Return the [x, y] coordinate for the center point of the cell that contains the specified text.  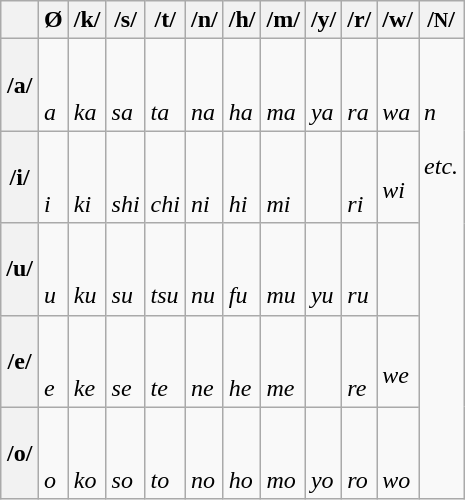
/m/ [283, 20]
/h/ [242, 20]
/w/ [398, 20]
wa [398, 85]
yo [323, 453]
ke [87, 361]
o [54, 453]
/e/ [20, 361]
te [165, 361]
/a/ [20, 85]
se [126, 361]
sa [126, 85]
ta [165, 85]
to [165, 453]
ho [242, 453]
ru [360, 269]
ri [360, 177]
we [398, 361]
u [54, 269]
/n/ [204, 20]
/i/ [20, 177]
chi [165, 177]
/y/ [323, 20]
i [54, 177]
shi [126, 177]
re [360, 361]
/N/ [442, 20]
ko [87, 453]
ro [360, 453]
hi [242, 177]
ki [87, 177]
ni [204, 177]
/t/ [165, 20]
no [204, 453]
fu [242, 269]
/u/ [20, 269]
ku [87, 269]
he [242, 361]
su [126, 269]
e [54, 361]
na [204, 85]
tsu [165, 269]
/o/ [20, 453]
netc. [442, 269]
ra [360, 85]
yu [323, 269]
so [126, 453]
/r/ [360, 20]
ka [87, 85]
wi [398, 177]
ne [204, 361]
wo [398, 453]
ha [242, 85]
mu [283, 269]
/k/ [87, 20]
ya [323, 85]
ma [283, 85]
/s/ [126, 20]
mi [283, 177]
mo [283, 453]
a [54, 85]
nu [204, 269]
Ø [54, 20]
me [283, 361]
